Extract the [X, Y] coordinate from the center of the cell holding the provided text.  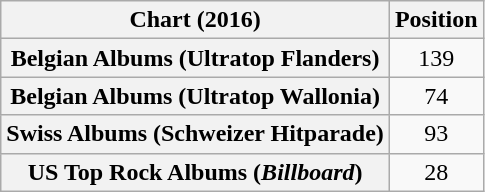
74 [436, 96]
US Top Rock Albums (Billboard) [196, 172]
Position [436, 20]
Belgian Albums (Ultratop Flanders) [196, 58]
139 [436, 58]
28 [436, 172]
93 [436, 134]
Chart (2016) [196, 20]
Swiss Albums (Schweizer Hitparade) [196, 134]
Belgian Albums (Ultratop Wallonia) [196, 96]
